Scan for the cell matching the given text and deliver its (X, Y) coordinate at center. 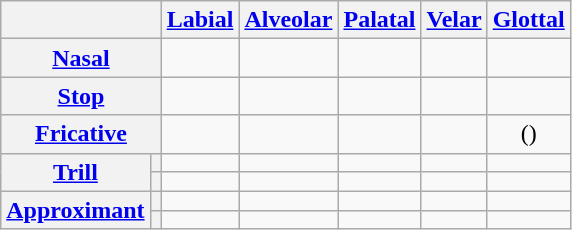
() (528, 134)
Glottal (528, 20)
Velar (454, 20)
Stop (81, 96)
Palatal (380, 20)
Trill (76, 172)
Labial (200, 20)
Nasal (81, 58)
Approximant (76, 210)
Alveolar (288, 20)
Fricative (81, 134)
